Return the [X, Y] coordinate for the center point of the cell that contains the specified text.  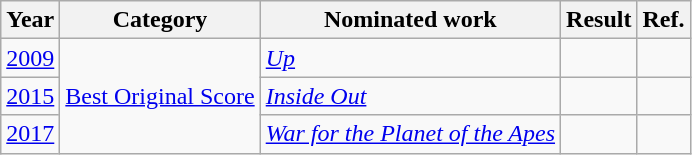
Up [410, 58]
Ref. [664, 20]
Category [160, 20]
2015 [30, 96]
Result [599, 20]
2009 [30, 58]
Inside Out [410, 96]
Year [30, 20]
War for the Planet of the Apes [410, 134]
2017 [30, 134]
Best Original Score [160, 96]
Nominated work [410, 20]
